Pinpoint the cell where the given text exists, returning its (X, Y) midpoint coordinate. 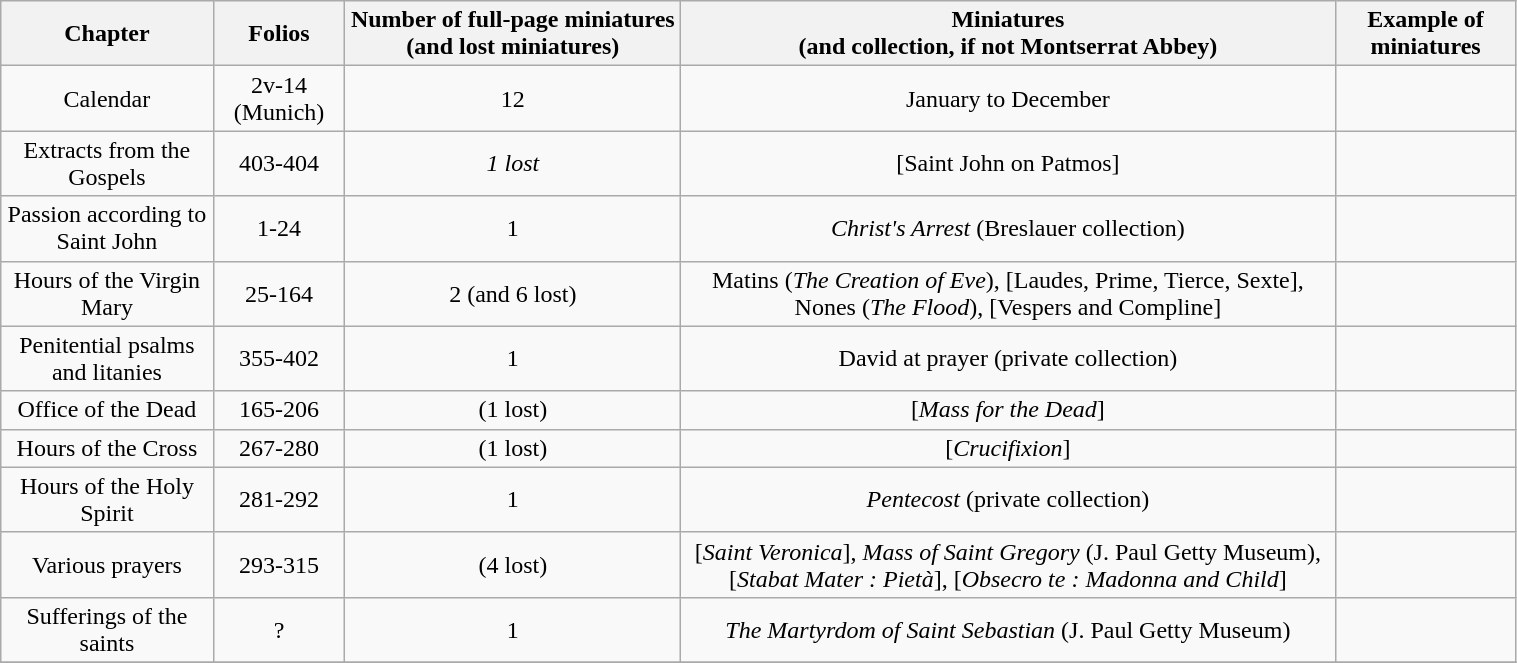
1-24 (279, 228)
Miniatures (and collection, if not Montserrat Abbey) (1008, 34)
David at prayer (private collection) (1008, 358)
Calendar (107, 98)
Hours of the Holy Spirit (107, 500)
12 (513, 98)
355-402 (279, 358)
Various prayers (107, 564)
Number of full-page miniatures (and lost miniatures) (513, 34)
? (279, 630)
Sufferings of the saints (107, 630)
Hours of the Cross (107, 448)
267-280 (279, 448)
1 lost (513, 164)
403-404 (279, 164)
Passion according to Saint John (107, 228)
Folios (279, 34)
[Crucifixion] (1008, 448)
Extracts from the Gospels (107, 164)
165-206 (279, 410)
Penitential psalms and litanies (107, 358)
Christ's Arrest (Breslauer collection) (1008, 228)
[Saint Veronica], Mass of Saint Gregory (J. Paul Getty Museum), [Stabat Mater : Pietà], [Obsecro te : Madonna and Child] (1008, 564)
Matins (The Creation of Eve), [Laudes, Prime, Tierce, Sexte], Nones (The Flood), [Vespers and Compline] (1008, 294)
[Saint John on Patmos] (1008, 164)
Hours of the Virgin Mary (107, 294)
2 (and 6 lost) (513, 294)
Example of miniatures (1426, 34)
January to December (1008, 98)
2v-14 (Munich) (279, 98)
Office of the Dead (107, 410)
293-315 (279, 564)
281-292 (279, 500)
[Mass for the Dead] (1008, 410)
The Martyrdom of Saint Sebastian (J. Paul Getty Museum) (1008, 630)
(4 lost) (513, 564)
Pentecost (private collection) (1008, 500)
Chapter (107, 34)
25-164 (279, 294)
